Detect which cell encompasses the target text, then output its [x, y] center coordinate. 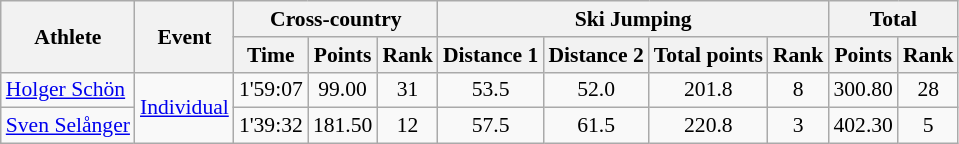
Event [184, 36]
57.5 [490, 126]
220.8 [708, 126]
Total points [708, 55]
61.5 [596, 126]
99.00 [342, 90]
300.80 [862, 90]
Sven Selånger [68, 126]
8 [798, 90]
3 [798, 126]
181.50 [342, 126]
12 [408, 126]
Total [893, 19]
31 [408, 90]
1'39:32 [271, 126]
Individual [184, 108]
Athlete [68, 36]
28 [928, 90]
Cross-country [336, 19]
5 [928, 126]
52.0 [596, 90]
201.8 [708, 90]
402.30 [862, 126]
Ski Jumping [634, 19]
Time [271, 55]
1'59:07 [271, 90]
53.5 [490, 90]
Distance 2 [596, 55]
Holger Schön [68, 90]
Distance 1 [490, 55]
